Output the [x, y] coordinate of the center of the cell containing the given text.  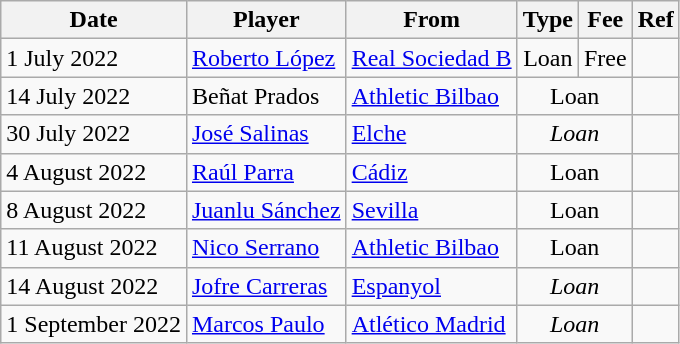
14 July 2022 [94, 96]
Atlético Madrid [432, 324]
Real Sociedad B [432, 58]
30 July 2022 [94, 134]
From [432, 20]
Sevilla [432, 210]
Date [94, 20]
José Salinas [266, 134]
Espanyol [432, 286]
Nico Serrano [266, 248]
Type [548, 20]
Jofre Carreras [266, 286]
Fee [605, 20]
1 September 2022 [94, 324]
Elche [432, 134]
Free [605, 58]
8 August 2022 [94, 210]
Juanlu Sánchez [266, 210]
1 July 2022 [94, 58]
Marcos Paulo [266, 324]
Beñat Prados [266, 96]
Raúl Parra [266, 172]
Player [266, 20]
14 August 2022 [94, 286]
4 August 2022 [94, 172]
Roberto López [266, 58]
11 August 2022 [94, 248]
Ref [656, 20]
Cádiz [432, 172]
